For the text-containing cell, return its midpoint in [x, y] coordinate format. 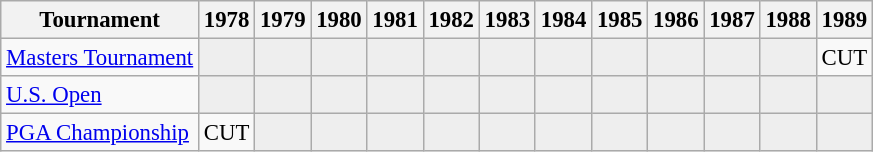
1987 [732, 20]
1978 [227, 20]
U.S. Open [100, 95]
Masters Tournament [100, 58]
1979 [283, 20]
Tournament [100, 20]
1981 [395, 20]
1986 [676, 20]
1984 [563, 20]
1983 [507, 20]
1988 [788, 20]
1980 [339, 20]
1985 [620, 20]
PGA Championship [100, 133]
1982 [451, 20]
1989 [844, 20]
